Scan for the cell matching the given text and deliver its (X, Y) coordinate at center. 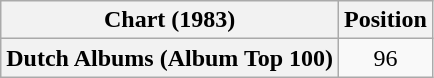
Position (386, 20)
Dutch Albums (Album Top 100) (170, 58)
Chart (1983) (170, 20)
96 (386, 58)
